Locate the cell with the specified text and output its (x, y) center coordinate. 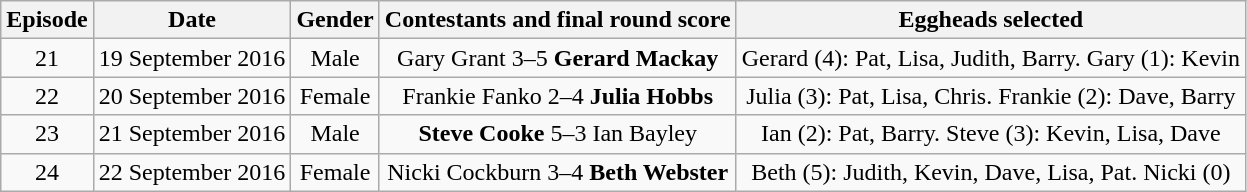
Ian (2): Pat, Barry. Steve (3): Kevin, Lisa, Dave (990, 134)
Gary Grant 3–5 Gerard Mackay (558, 58)
Steve Cooke 5–3 Ian Bayley (558, 134)
Eggheads selected (990, 20)
Gerard (4): Pat, Lisa, Judith, Barry. Gary (1): Kevin (990, 58)
19 September 2016 (192, 58)
Date (192, 20)
Julia (3): Pat, Lisa, Chris. Frankie (2): Dave, Barry (990, 96)
Nicki Cockburn 3–4 Beth Webster (558, 172)
22 (47, 96)
21 (47, 58)
20 September 2016 (192, 96)
Gender (335, 20)
21 September 2016 (192, 134)
22 September 2016 (192, 172)
24 (47, 172)
Beth (5): Judith, Kevin, Dave, Lisa, Pat. Nicki (0) (990, 172)
Frankie Fanko 2–4 Julia Hobbs (558, 96)
Contestants and final round score (558, 20)
Episode (47, 20)
23 (47, 134)
